Output the [x, y] coordinate of the center of the cell containing the given text.  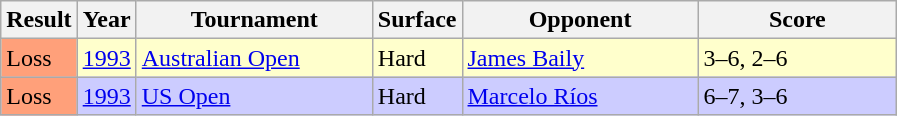
James Baily [580, 58]
Australian Open [254, 58]
Tournament [254, 20]
Year [106, 20]
Surface [417, 20]
Marcelo Ríos [580, 96]
3–6, 2–6 [798, 58]
Result [39, 20]
US Open [254, 96]
Score [798, 20]
Opponent [580, 20]
6–7, 3–6 [798, 96]
